Output the (x, y) coordinate of the center of the cell containing the given text.  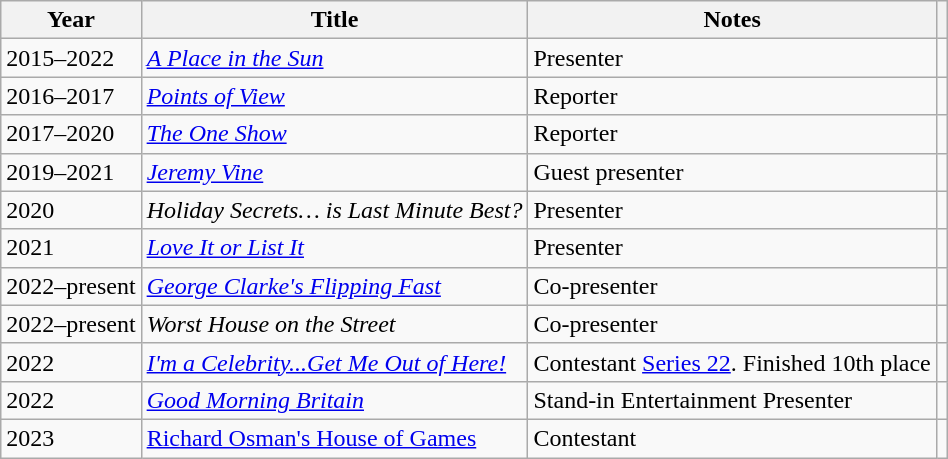
George Clarke's Flipping Fast (334, 286)
Stand-in Entertainment Presenter (732, 400)
I'm a Celebrity...Get Me Out of Here! (334, 362)
Title (334, 20)
2016–2017 (71, 96)
2021 (71, 248)
2015–2022 (71, 58)
Good Morning Britain (334, 400)
2019–2021 (71, 172)
2017–2020 (71, 134)
Richard Osman's House of Games (334, 438)
The One Show (334, 134)
Jeremy Vine (334, 172)
Contestant (732, 438)
Guest presenter (732, 172)
Holiday Secrets… is Last Minute Best? (334, 210)
A Place in the Sun (334, 58)
Year (71, 20)
Notes (732, 20)
Worst House on the Street (334, 324)
2020 (71, 210)
2023 (71, 438)
Contestant Series 22. Finished 10th place (732, 362)
Love It or List It (334, 248)
Points of View (334, 96)
